Return the (x, y) coordinate for the center point of the cell that contains the specified text.  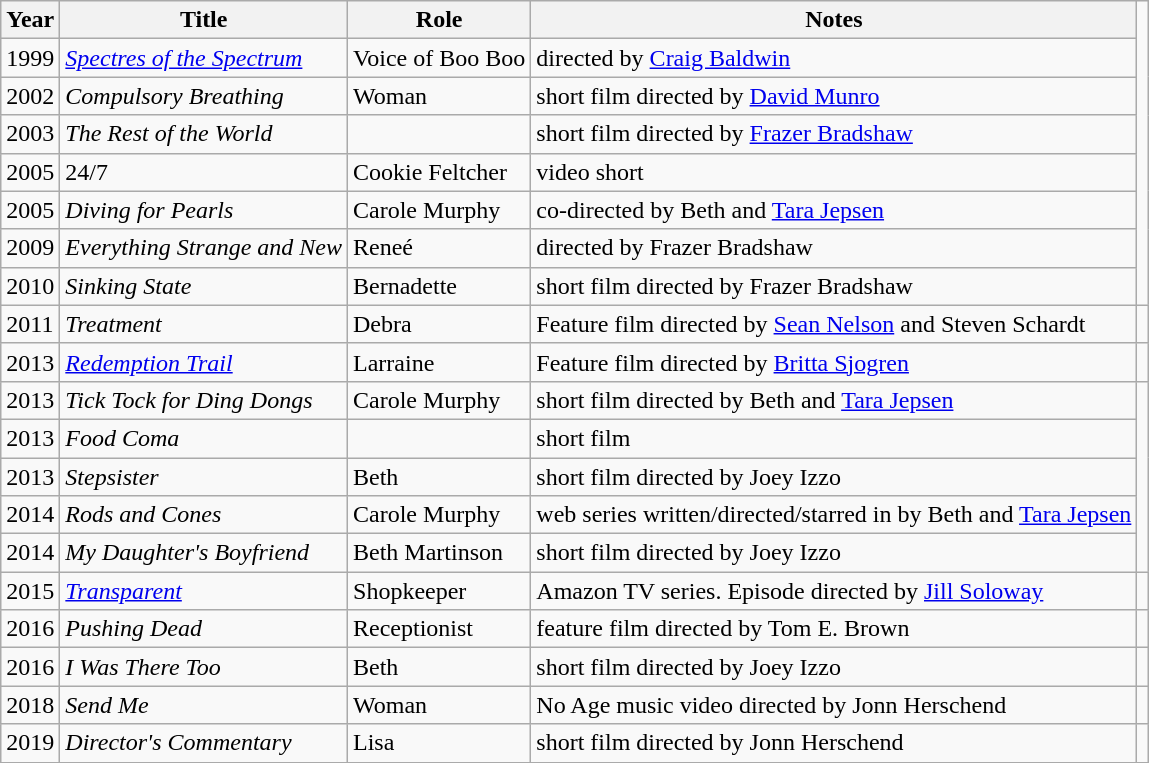
Sinking State (204, 286)
Pushing Dead (204, 629)
Rods and Cones (204, 515)
short film directed by Jonn Herschend (834, 743)
Receptionist (440, 629)
Beth Martinson (440, 553)
Tick Tock for Ding Dongs (204, 400)
Compulsory Breathing (204, 96)
Lisa (440, 743)
Feature film directed by Sean Nelson and Steven Schardt (834, 324)
Title (204, 20)
short film (834, 438)
Spectres of the Spectrum (204, 58)
Everything Strange and New (204, 248)
feature film directed by Tom E. Brown (834, 629)
Voice of Boo Boo (440, 58)
directed by Craig Baldwin (834, 58)
Transparent (204, 591)
Diving for Pearls (204, 210)
1999 (30, 58)
2003 (30, 134)
24/7 (204, 172)
Shopkeeper (440, 591)
Bernadette (440, 286)
2010 (30, 286)
Feature film directed by Britta Sjogren (834, 362)
Larraine (440, 362)
No Age music video directed by Jonn Herschend (834, 705)
short film directed by Beth and Tara Jepsen (834, 400)
Debra (440, 324)
2019 (30, 743)
I Was There Too (204, 667)
Amazon TV series. Episode directed by Jill Soloway (834, 591)
Treatment (204, 324)
2009 (30, 248)
Reneé (440, 248)
Notes (834, 20)
2015 (30, 591)
Role (440, 20)
Director's Commentary (204, 743)
directed by Frazer Bradshaw (834, 248)
2011 (30, 324)
Redemption Trail (204, 362)
Send Me (204, 705)
short film directed by David Munro (834, 96)
Cookie Feltcher (440, 172)
2018 (30, 705)
Year (30, 20)
web series written/directed/starred in by Beth and Tara Jepsen (834, 515)
video short (834, 172)
The Rest of the World (204, 134)
Stepsister (204, 477)
Food Coma (204, 438)
2002 (30, 96)
My Daughter's Boyfriend (204, 553)
co-directed by Beth and Tara Jepsen (834, 210)
